Capture the cell that displays the provided text and extract its [X, Y] central coordinate. 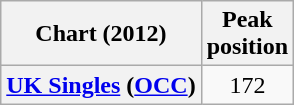
Peakposition [247, 34]
172 [247, 85]
UK Singles (OCC) [101, 85]
Chart (2012) [101, 34]
